Find where the given text appears and provide that cell's center as (X, Y) coordinate. 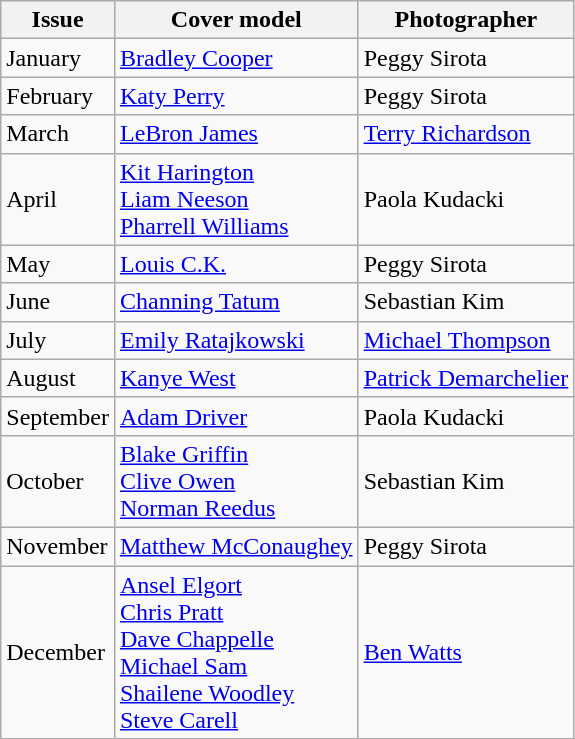
November (58, 546)
Channing Tatum (236, 302)
Kanye West (236, 378)
LeBron James (236, 134)
Katy Perry (236, 96)
June (58, 302)
August (58, 378)
Ansel ElgortChris PrattDave ChappelleMichael SamShailene WoodleySteve Carell (236, 652)
January (58, 58)
Louis C.K. (236, 264)
Ben Watts (466, 652)
Matthew McConaughey (236, 546)
May (58, 264)
Blake GriffinClive OwenNorman Reedus (236, 481)
Emily Ratajkowski (236, 340)
March (58, 134)
April (58, 199)
October (58, 481)
Bradley Cooper (236, 58)
Issue (58, 20)
Terry Richardson (466, 134)
July (58, 340)
Patrick Demarchelier (466, 378)
Adam Driver (236, 416)
Kit HaringtonLiam NeesonPharrell Williams (236, 199)
Michael Thompson (466, 340)
Cover model (236, 20)
December (58, 652)
September (58, 416)
Photographer (466, 20)
February (58, 96)
